Capture the cell that displays the provided text and extract its [X, Y] central coordinate. 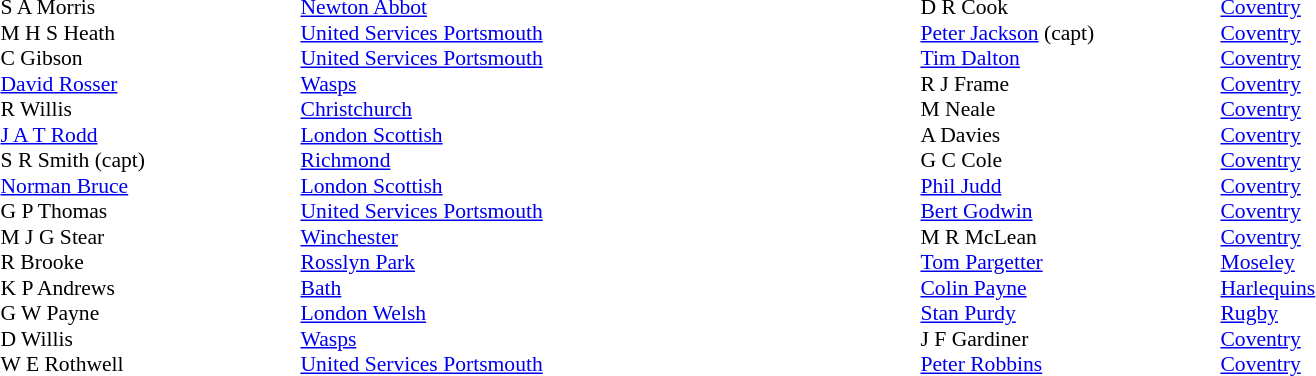
Norman Bruce [150, 186]
R Brooke [150, 263]
Tom Pargetter [1070, 263]
S R Smith (capt) [150, 161]
Phil Judd [1070, 186]
Moseley [1268, 263]
London Welsh [421, 313]
Rosslyn Park [421, 263]
R J Frame [1070, 84]
Peter Jackson (capt) [1070, 33]
Colin Payne [1070, 288]
Bert Godwin [1070, 211]
M J G Stear [150, 237]
D Willis [150, 339]
Bath [421, 288]
Stan Purdy [1070, 313]
M R McLean [1070, 237]
A Davies [1070, 135]
Christchurch [421, 109]
G W Payne [150, 313]
M Neale [1070, 109]
G P Thomas [150, 211]
C Gibson [150, 59]
R Willis [150, 109]
Harlequins [1268, 288]
J A T Rodd [150, 135]
David Rosser [150, 84]
Tim Dalton [1070, 59]
Rugby [1268, 313]
Winchester [421, 237]
M H S Heath [150, 33]
J F Gardiner [1070, 339]
Richmond [421, 161]
G C Cole [1070, 161]
K P Andrews [150, 288]
